Identify which cell holds the provided text, then report its [X, Y] central coordinate. 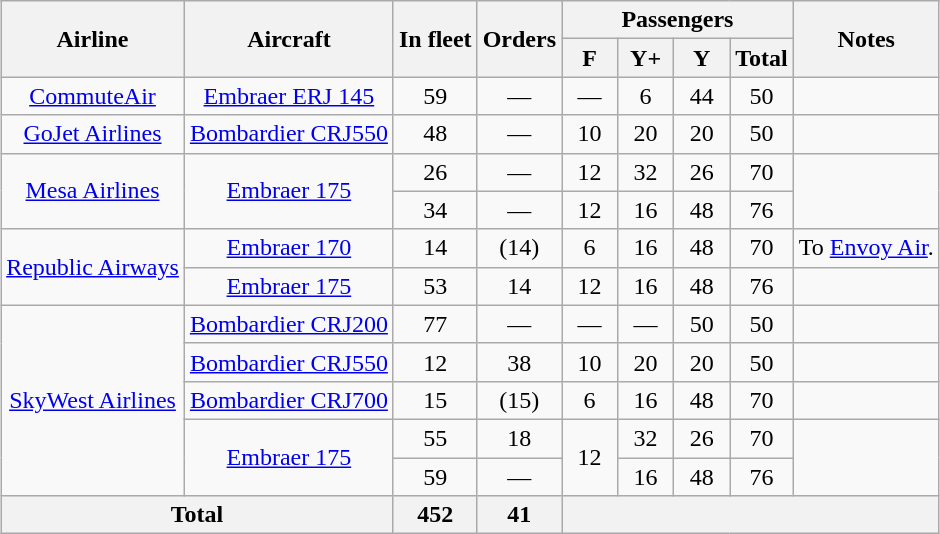
Orders [519, 39]
Bombardier CRJ700 [288, 400]
44 [702, 96]
452 [435, 515]
Y [702, 58]
53 [435, 286]
15 [435, 400]
38 [519, 362]
Passengers [678, 20]
Y+ [646, 58]
GoJet Airlines [93, 134]
(15) [519, 400]
41 [519, 515]
F [590, 58]
Airline [93, 39]
Republic Airways [93, 267]
Notes [866, 39]
34 [435, 210]
Mesa Airlines [93, 191]
(14) [519, 248]
In fleet [435, 39]
Embraer ERJ 145 [288, 96]
Bombardier CRJ200 [288, 324]
SkyWest Airlines [93, 400]
55 [435, 438]
To Envoy Air. [866, 248]
CommuteAir [93, 96]
18 [519, 438]
Aircraft [288, 39]
Embraer 170 [288, 248]
77 [435, 324]
